For the text-containing cell, return its midpoint in [X, Y] coordinate format. 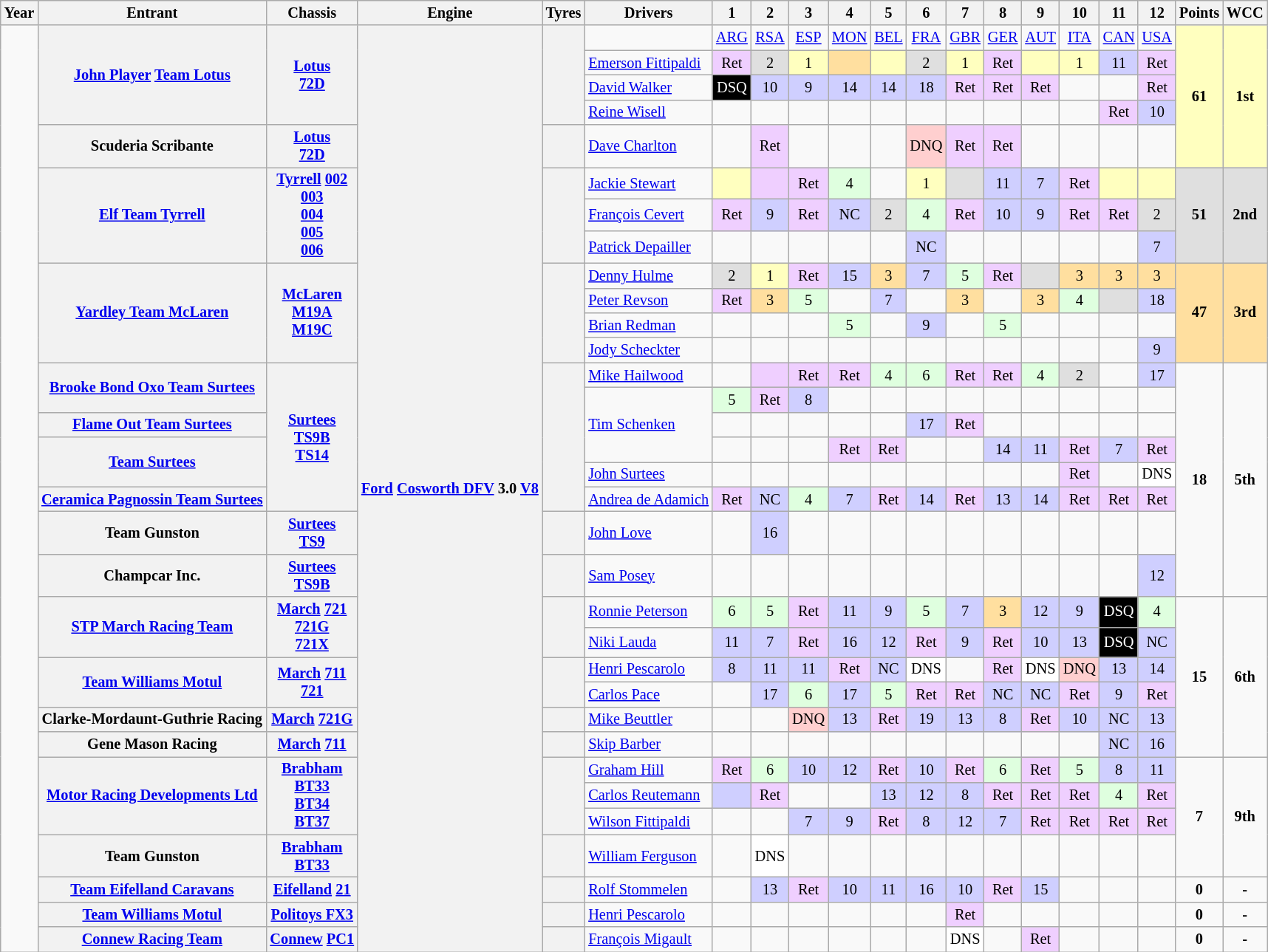
Scuderia Scribante [152, 146]
61 [1199, 96]
GER [1003, 38]
John Love [649, 532]
19 [926, 719]
Rolf Stommelen [649, 889]
Team Surtees [152, 462]
Peter Revson [649, 301]
Points [1199, 13]
Tyrrell 002003 004 005006 [312, 215]
Patrick Depailler [649, 247]
Skip Barber [649, 744]
Politoys FX3 [312, 914]
SurteesTS9 [312, 532]
Drivers [649, 13]
Carlos Reutemann [649, 795]
Brooke Bond Oxo Team Surtees [152, 387]
BEL [888, 38]
6th [1245, 677]
ESP [808, 38]
Ford Cosworth DFV 3.0 V8 [450, 488]
March 721G [312, 719]
Graham Hill [649, 770]
John Surtees [649, 474]
Elf Team Tyrrell [152, 215]
WCC [1245, 13]
March 711721 [312, 681]
Denny Hulme [649, 275]
John Player Team Lotus [152, 75]
AUT [1040, 38]
MON [850, 38]
Emerson Fittipaldi [649, 63]
FRA [926, 38]
Reine Wisell [649, 112]
RSA [770, 38]
5th [1245, 480]
9th [1245, 817]
Mike Hailwood [649, 375]
Carlos Pace [649, 694]
Gene Mason Racing [152, 744]
Entrant [152, 13]
Clarke-Mordaunt-Guthrie Racing [152, 719]
51 [1199, 215]
Tyres [564, 13]
Dave Charlton [649, 146]
ARG [732, 38]
Tim Schenken [649, 424]
McLarenM19AM19C [312, 313]
1st [1245, 96]
Andrea de Adamich [649, 499]
ITA [1080, 38]
Ronnie Peterson [649, 612]
SurteesTS9BTS14 [312, 437]
Year [19, 13]
March 711 [312, 744]
Chassis [312, 13]
47 [1199, 313]
BrabhamBT33BT34BT37 [312, 795]
François Cevert [649, 216]
Motor Racing Developments Ltd [152, 795]
Flame Out Team Surtees [152, 425]
Wilson Fittipaldi [649, 821]
David Walker [649, 87]
USA [1156, 38]
Mike Beuttler [649, 719]
Jackie Stewart [649, 183]
Eifelland 21 [312, 889]
Brian Redman [649, 325]
STP March Racing Team [152, 627]
Champcar Inc. [152, 575]
Connew Racing Team [152, 939]
Ceramica Pagnossin Team Surtees [152, 499]
Sam Posey [649, 575]
William Ferguson [649, 856]
March 721721G721X [312, 627]
CAN [1119, 38]
François Migault [649, 939]
Engine [450, 13]
SurteesTS9B [312, 575]
GBR [965, 38]
Connew PC1 [312, 939]
Team Eifelland Caravans [152, 889]
Niki Lauda [649, 643]
Yardley Team McLaren [152, 313]
Jody Scheckter [649, 350]
3rd [1245, 313]
BrabhamBT33 [312, 856]
2nd [1245, 215]
